Return (x, y) of the center of cell containing provided text 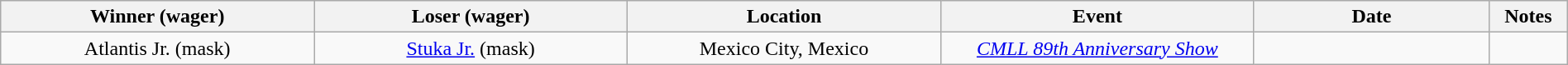
Event (1097, 17)
Loser (wager) (471, 17)
Stuka Jr. (mask) (471, 48)
Date (1371, 17)
CMLL 89th Anniversary Show (1097, 48)
Atlantis Jr. (mask) (157, 48)
Location (784, 17)
Winner (wager) (157, 17)
Notes (1528, 17)
Mexico City, Mexico (784, 48)
